Output the [x, y] coordinate of the center of the cell containing the given text.  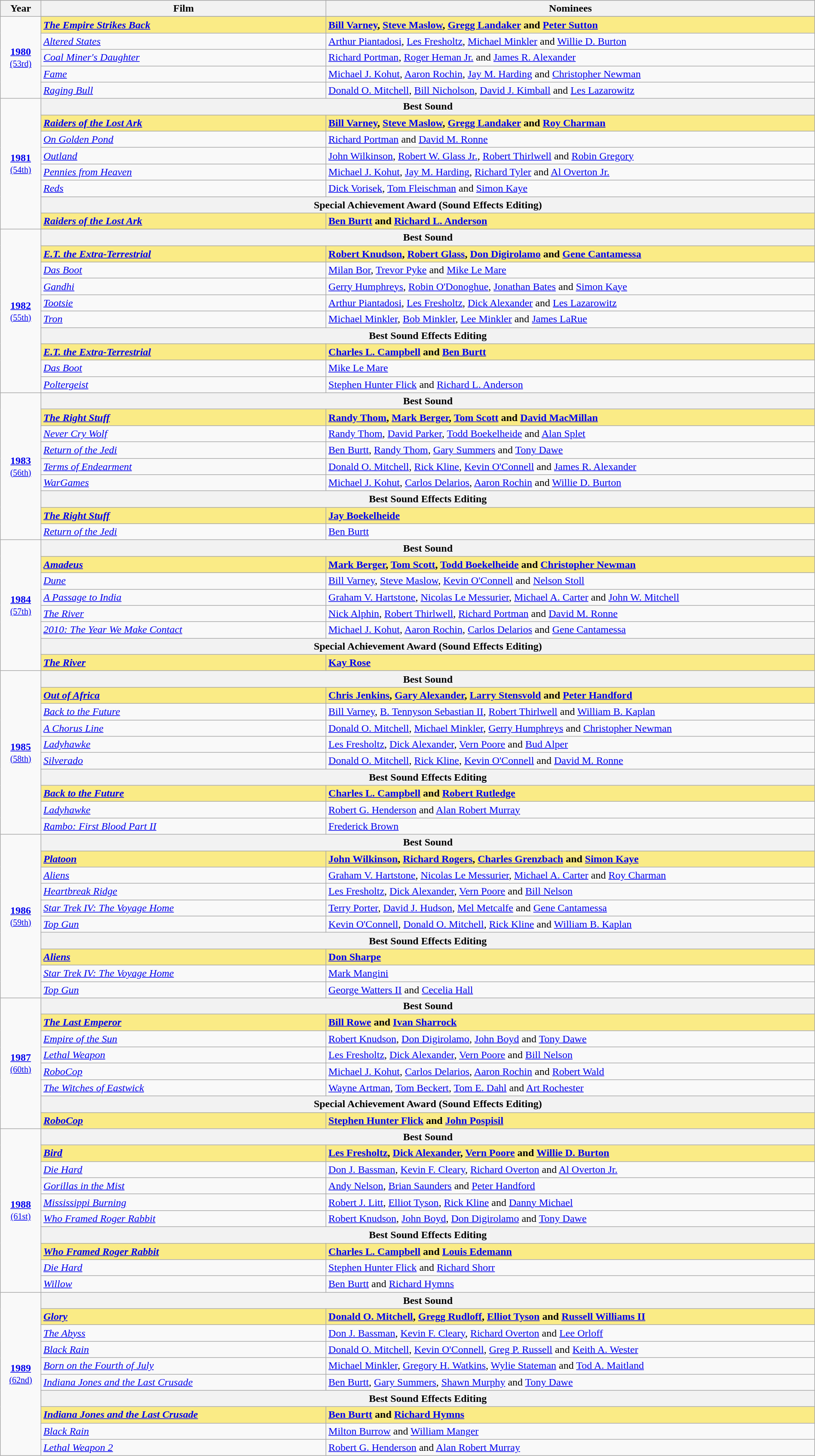
Les Fresholtz, Dick Alexander, Vern Poore and Willie D. Burton [571, 1153]
Michael J. Kohut, Jay M. Harding, Richard Tyler and Al Overton Jr. [571, 172]
WarGames [183, 483]
Andy Nelson, Brian Saunders and Peter Handford [571, 1186]
Tootsie [183, 303]
Richard Portman, Roger Heman Jr. and James R. Alexander [571, 58]
Gerry Humphreys, Robin O'Donoghue, Jonathan Bates and Simon Kaye [571, 287]
Kevin O'Connell, Donald O. Mitchell, Rick Kline and William B. Kaplan [571, 924]
Gandhi [183, 287]
Graham V. Hartstone, Nicolas Le Messurier, Michael A. Carter and John W. Mitchell [571, 597]
Amadeus [183, 565]
2010: The Year We Make Contact [183, 630]
Les Fresholtz, Dick Alexander, Vern Poore and Bud Alper [571, 745]
1980(53rd) [21, 58]
Lethal Weapon 2 [183, 1447]
Heartbreak Ridge [183, 891]
Reds [183, 188]
Dune [183, 581]
Don J. Bassman, Kevin F. Cleary, Richard Overton and Al Overton Jr. [571, 1169]
Charles L. Campbell and Robert Rutledge [571, 794]
Milan Bor, Trevor Pyke and Mike Le Mare [571, 270]
1984(57th) [21, 605]
Robert Knudson, John Boyd, Don Digirolamo and Tony Dawe [571, 1218]
Richard Portman and David M. Ronne [571, 139]
Michael J. Kohut, Aaron Rochin, Carlos Delarios and Gene Cantamessa [571, 630]
Wayne Artman, Tom Beckert, Tom E. Dahl and Art Rochester [571, 1088]
Charles L. Campbell and Ben Burtt [571, 352]
Altered States [183, 41]
Glory [183, 1317]
John Wilkinson, Robert W. Glass Jr., Robert Thirlwell and Robin Gregory [571, 156]
Frederick Brown [571, 826]
Robert J. Litt, Elliot Tyson, Rick Kline and Danny Michael [571, 1202]
Donald O. Mitchell, Bill Nicholson, David J. Kimball and Les Lazarowitz [571, 90]
Donald O. Mitchell, Rick Kline, Kevin O'Connell and James R. Alexander [571, 466]
Willow [183, 1284]
Empire of the Sun [183, 1039]
Year [21, 9]
Raging Bull [183, 90]
The Empire Strikes Back [183, 25]
Tron [183, 319]
Charles L. Campbell and Louis Edemann [571, 1251]
Mike Le Mare [571, 368]
Michael J. Kohut, Carlos Delarios, Aaron Rochin and Willie D. Burton [571, 483]
1986(59th) [21, 916]
Milton Burrow and William Manger [571, 1431]
Robert Knudson, Don Digirolamo, John Boyd and Tony Dawe [571, 1039]
Bill Rowe and Ivan Sharrock [571, 1023]
Lethal Weapon [183, 1055]
Nick Alphin, Robert Thirlwell, Richard Portman and David M. Ronne [571, 614]
Born on the Fourth of July [183, 1366]
1987(60th) [21, 1063]
Donald O. Mitchell, Michael Minkler, Gerry Humphreys and Christopher Newman [571, 728]
Stephen Hunter Flick and Richard Shorr [571, 1268]
Arthur Piantadosi, Les Fresholtz, Michael Minkler and Willie D. Burton [571, 41]
Poltergeist [183, 385]
Mississippi Burning [183, 1202]
Donald O. Mitchell, Kevin O'Connell, Greg P. Russell and Keith A. Wester [571, 1349]
Bill Varney, B. Tennyson Sebastian II, Robert Thirlwell and William B. Kaplan [571, 711]
Dick Vorisek, Tom Fleischman and Simon Kaye [571, 188]
Out of Africa [183, 695]
Randy Thom, Mark Berger, Tom Scott and David MacMillan [571, 417]
Michael J. Kohut, Aaron Rochin, Jay M. Harding and Christopher Newman [571, 74]
Don J. Bassman, Kevin F. Cleary, Richard Overton and Lee Orloff [571, 1333]
A Passage to India [183, 597]
Robert Knudson, Robert Glass, Don Digirolamo and Gene Cantamessa [571, 254]
Ben Burtt and Richard L. Anderson [571, 221]
Randy Thom, David Parker, Todd Boekelheide and Alan Splet [571, 433]
On Golden Pond [183, 139]
1988(61st) [21, 1211]
John Wilkinson, Richard Rogers, Charles Grenzbach and Simon Kaye [571, 859]
Nominees [571, 9]
1985(58th) [21, 753]
Bill Varney, Steve Maslow, Gregg Landaker and Peter Sutton [571, 25]
Bird [183, 1153]
Stephen Hunter Flick and Richard L. Anderson [571, 385]
Mark Mangini [571, 973]
1981(54th) [21, 164]
Silverado [183, 761]
Fame [183, 74]
A Chorus Line [183, 728]
Donald O. Mitchell, Rick Kline, Kevin O'Connell and David M. Ronne [571, 761]
Outland [183, 156]
Bill Varney, Steve Maslow, Kevin O'Connell and Nelson Stoll [571, 581]
Terms of Endearment [183, 466]
Gorillas in the Mist [183, 1186]
Stephen Hunter Flick and John Pospisil [571, 1120]
Chris Jenkins, Gary Alexander, Larry Stensvold and Peter Handford [571, 695]
Don Sharpe [571, 957]
Pennies from Heaven [183, 172]
Terry Porter, David J. Hudson, Mel Metcalfe and Gene Cantamessa [571, 908]
Ben Burtt [571, 532]
Mark Berger, Tom Scott, Todd Boekelheide and Christopher Newman [571, 565]
Ben Burtt, Randy Thom, Gary Summers and Tony Dawe [571, 450]
Michael J. Kohut, Carlos Delarios, Aaron Rochin and Robert Wald [571, 1071]
Film [183, 9]
Michael Minkler, Gregory H. Watkins, Wylie Stateman and Tod A. Maitland [571, 1366]
Arthur Piantadosi, Les Fresholtz, Dick Alexander and Les Lazarowitz [571, 303]
Michael Minkler, Bob Minkler, Lee Minkler and James LaRue [571, 319]
1983(56th) [21, 467]
Coal Miner's Daughter [183, 58]
The Witches of Eastwick [183, 1088]
Donald O. Mitchell, Gregg Rudloff, Elliot Tyson and Russell Williams II [571, 1317]
George Watters II and Cecelia Hall [571, 989]
Rambo: First Blood Part II [183, 826]
The Abyss [183, 1333]
Graham V. Hartstone, Nicolas Le Messurier, Michael A. Carter and Roy Charman [571, 875]
Bill Varney, Steve Maslow, Gregg Landaker and Roy Charman [571, 123]
The Last Emperor [183, 1023]
Kay Rose [571, 662]
Jay Boekelheide [571, 516]
Ben Burtt, Gary Summers, Shawn Murphy and Tony Dawe [571, 1382]
Platoon [183, 859]
1989(62nd) [21, 1374]
Never Cry Wolf [183, 433]
1982(55th) [21, 311]
